Provide the (x, y) coordinate of the cell's center where the given text is located.  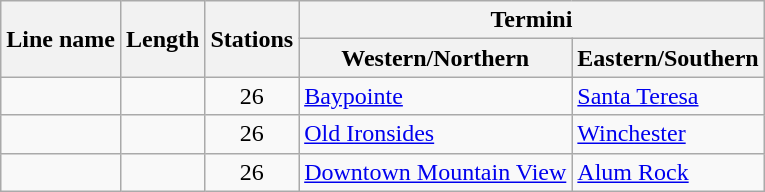
Length (162, 39)
Winchester (668, 134)
Eastern/Southern (668, 58)
Stations (252, 39)
Baypointe (436, 96)
Termini (532, 20)
Downtown Mountain View (436, 172)
Santa Teresa (668, 96)
Old Ironsides (436, 134)
Alum Rock (668, 172)
Western/Northern (436, 58)
Line name (61, 39)
